Scan for the cell matching the given text and deliver its [X, Y] coordinate at center. 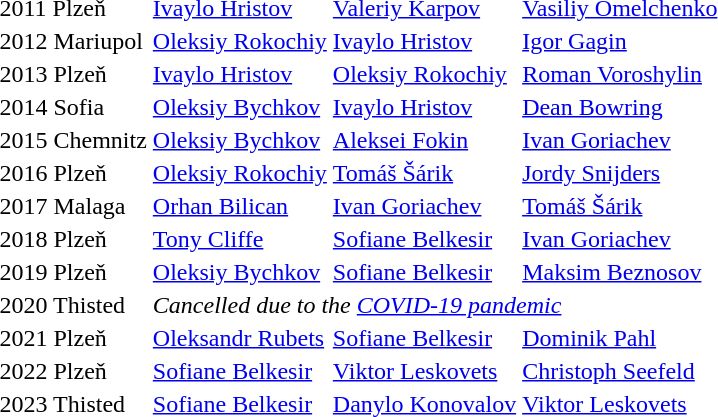
Orhan Bilican [240, 206]
Tony Cliffe [240, 239]
Aleksei Fokin [424, 140]
Tomáš Šárik [424, 173]
Oleksandr Rubets [240, 338]
Ivan Goriachev [424, 206]
Viktor Leskovets [424, 371]
